Identify which cell holds the provided text, then report its [X, Y] central coordinate. 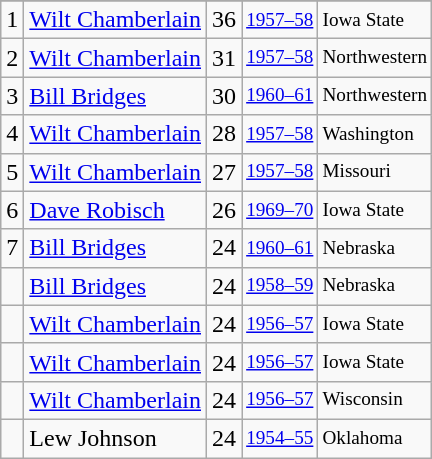
Washington [375, 134]
4 [12, 134]
1 [12, 20]
36 [224, 20]
2 [12, 58]
1958–59 [280, 286]
1954–55 [280, 438]
3 [12, 96]
Lew Johnson [116, 438]
31 [224, 58]
Dave Robisch [116, 210]
Oklahoma [375, 438]
30 [224, 96]
7 [12, 248]
5 [12, 172]
28 [224, 134]
26 [224, 210]
Missouri [375, 172]
1969–70 [280, 210]
27 [224, 172]
6 [12, 210]
Wisconsin [375, 400]
